Scan for the cell matching the given text and deliver its [X, Y] coordinate at center. 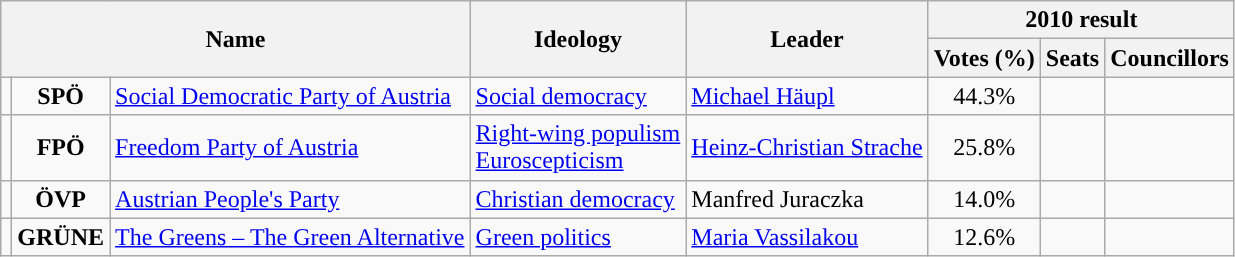
Councillors [1170, 58]
Christian democracy [578, 199]
Votes (%) [984, 58]
44.3% [984, 96]
Freedom Party of Austria [290, 148]
Ideology [578, 39]
SPÖ [61, 96]
Seats [1072, 58]
Maria Vassilakou [807, 237]
GRÜNE [61, 237]
Social Democratic Party of Austria [290, 96]
Austrian People's Party [290, 199]
2010 result [1081, 20]
14.0% [984, 199]
Leader [807, 39]
Right-wing populismEuroscepticism [578, 148]
Michael Häupl [807, 96]
25.8% [984, 148]
The Greens – The Green Alternative [290, 237]
Social democracy [578, 96]
Heinz-Christian Strache [807, 148]
Green politics [578, 237]
12.6% [984, 237]
ÖVP [61, 199]
Manfred Juraczka [807, 199]
Name [236, 39]
FPÖ [61, 148]
